Find where the given text appears and provide that cell's center as (X, Y) coordinate. 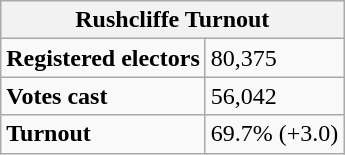
56,042 (274, 96)
69.7% (+3.0) (274, 134)
80,375 (274, 58)
Rushcliffe Turnout (172, 20)
Votes cast (104, 96)
Registered electors (104, 58)
Turnout (104, 134)
